Search for the cell housing the specified text and yield its (X, Y) center coordinate. 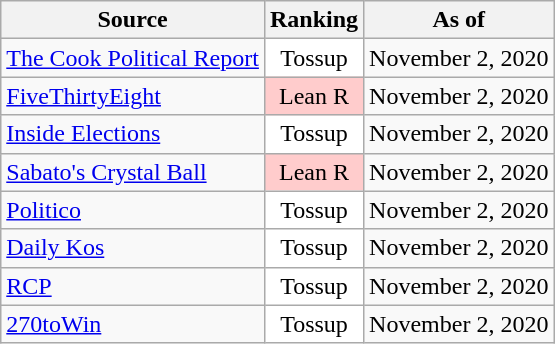
270toWin (133, 324)
Ranking (314, 20)
Source (133, 20)
Politico (133, 210)
FiveThirtyEight (133, 96)
The Cook Political Report (133, 58)
Daily Kos (133, 248)
Inside Elections (133, 134)
Sabato's Crystal Ball (133, 172)
As of (459, 20)
RCP (133, 286)
